Identify which cell holds the provided text, then report its (X, Y) central coordinate. 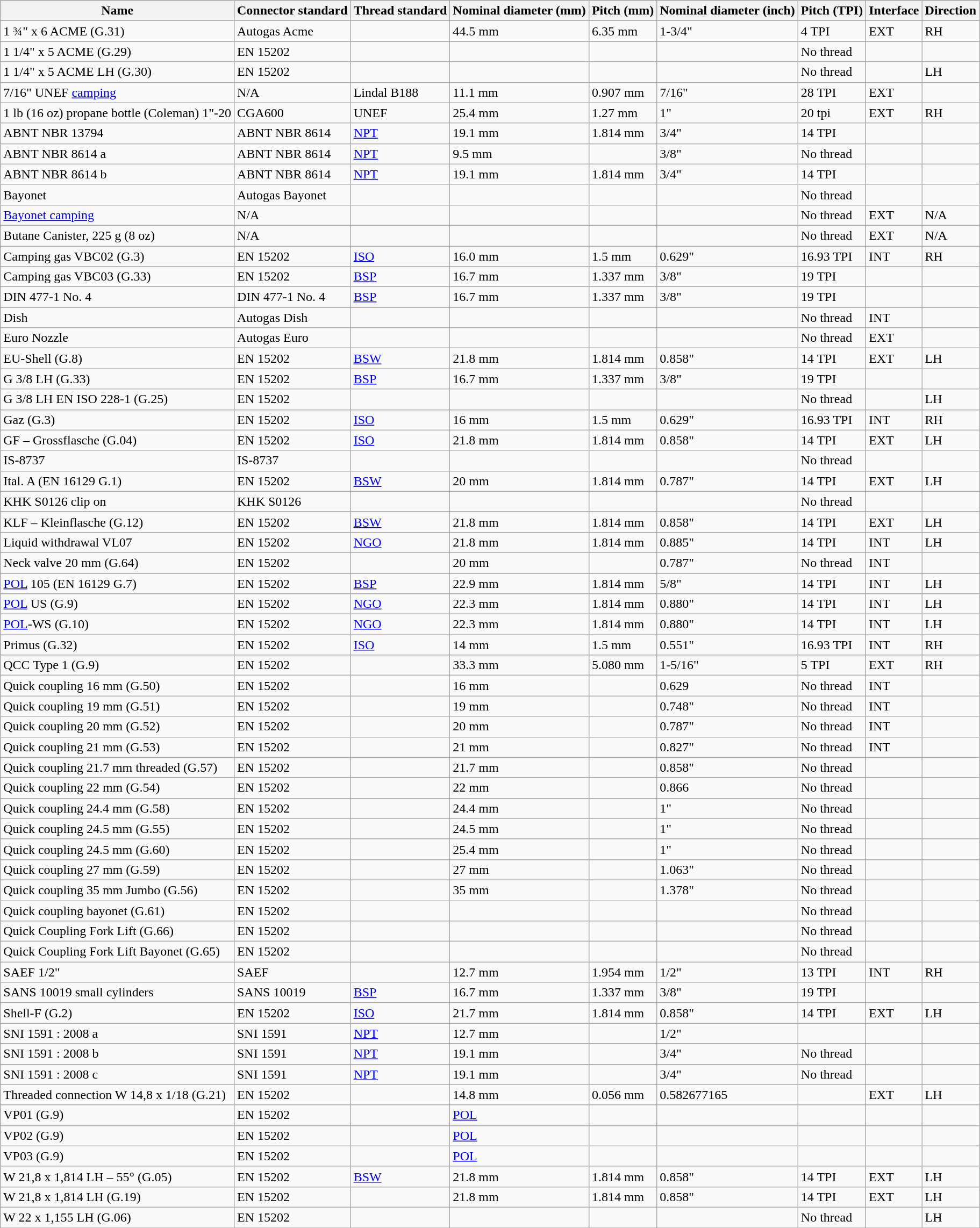
ABNT NBR 8614 a (117, 154)
G 3/8 LH EN ISO 228-1 (G.25) (117, 399)
1 1/4" x 5 ACME LH (G.30) (117, 72)
VP02 (G.9) (117, 1136)
W 22 x 1,155 LH (G.06) (117, 1217)
Shell-F (G.2) (117, 1013)
VP03 (G.9) (117, 1156)
5 TPI (832, 665)
G 3/8 LH (G.33) (117, 379)
27 mm (519, 870)
QCC Type 1 (G.9) (117, 665)
Quick Coupling Fork Lift (G.66) (117, 931)
SAEF (292, 972)
Direction (950, 11)
ABNT NBR 8614 b (117, 174)
7/16" (728, 92)
19 mm (519, 706)
14.8 mm (519, 1095)
CGA600 (292, 113)
Quick coupling 24.4 mm (G.58) (117, 808)
1.27 mm (623, 113)
Bayonet camping (117, 215)
Primus (G.32) (117, 645)
1.954 mm (623, 972)
21 mm (519, 747)
14 mm (519, 645)
Butane Canister, 225 g (8 oz) (117, 235)
Nominal diameter (mm) (519, 11)
1 lb (16 oz) propane bottle (Coleman) 1"-20 (117, 113)
0.866 (728, 788)
Quick Coupling Fork Lift Bayonet (G.65) (117, 952)
0.907 mm (623, 92)
POL 105 (EN 16129 G.7) (117, 583)
Quick coupling 20 mm (G.52) (117, 727)
GF – Grossflasche (G.04) (117, 440)
1.063" (728, 870)
Autogas Bayonet (292, 195)
28 TPI (832, 92)
44.5 mm (519, 31)
POL US (G.9) (117, 604)
13 TPI (832, 972)
Quick coupling 35 mm Jumbo (G.56) (117, 890)
SAEF 1/2" (117, 972)
KLF – Kleinflasche (G.12) (117, 522)
7/16" UNEF camping (117, 92)
SNI 1591 : 2008 a (117, 1033)
POL-WS (G.10) (117, 624)
SANS 10019 small cylinders (117, 993)
1 ¾" x 6 ACME (G.31) (117, 31)
Ital. A (EN 16129 G.1) (117, 481)
Dish (117, 318)
0.827" (728, 747)
0.056 mm (623, 1095)
1 1/4" x 5 ACME (G.29) (117, 52)
VP01 (G.9) (117, 1115)
5.080 mm (623, 665)
Thread standard (400, 11)
0.551" (728, 645)
Name (117, 11)
Pitch (mm) (623, 11)
4 TPI (832, 31)
ABNT NBR 13794 (117, 133)
SNI 1591 : 2008 c (117, 1074)
33.3 mm (519, 665)
1-3/4" (728, 31)
Euro Nozzle (117, 338)
Quick coupling 21.7 mm threaded (G.57) (117, 767)
9.5 mm (519, 154)
Quick coupling 24.5 mm (G.55) (117, 829)
Quick coupling 27 mm (G.59) (117, 870)
Quick coupling bayonet (G.61) (117, 911)
Lindal B188 (400, 92)
0.748" (728, 706)
35 mm (519, 890)
1.378" (728, 890)
5/8" (728, 583)
Threaded connection W 14,8 x 1/18 (G.21) (117, 1095)
Camping gas VBC02 (G.3) (117, 256)
Quick coupling 22 mm (G.54) (117, 788)
SNI 1591 : 2008 b (117, 1054)
22.9 mm (519, 583)
Connector standard (292, 11)
Nominal diameter (inch) (728, 11)
Quick coupling 16 mm (G.50) (117, 686)
Quick coupling 19 mm (G.51) (117, 706)
22 mm (519, 788)
Pitch (TPI) (832, 11)
24.5 mm (519, 829)
W 21,8 x 1,814 LH – 55° (G.05) (117, 1176)
Neck valve 20 mm (G.64) (117, 563)
Camping gas VBC03 (G.33) (117, 277)
Quick coupling 24.5 mm (G.60) (117, 849)
0.885" (728, 542)
Autogas Euro (292, 338)
Autogas Acme (292, 31)
UNEF (400, 113)
W 21,8 x 1,814 LH (G.19) (117, 1197)
6.35 mm (623, 31)
KHK S0126 clip on (117, 501)
KHK S0126 (292, 501)
Bayonet (117, 195)
Gaz (G.3) (117, 420)
0.629 (728, 686)
SANS 10019 (292, 993)
16.0 mm (519, 256)
0.582677165 (728, 1095)
Quick coupling 21 mm (G.53) (117, 747)
Autogas Dish (292, 318)
24.4 mm (519, 808)
20 tpi (832, 113)
Liquid withdrawal VL07 (117, 542)
Interface (894, 11)
1-5/16" (728, 665)
11.1 mm (519, 92)
EU-Shell (G.8) (117, 358)
